Scan for the cell matching the given text and deliver its (x, y) coordinate at center. 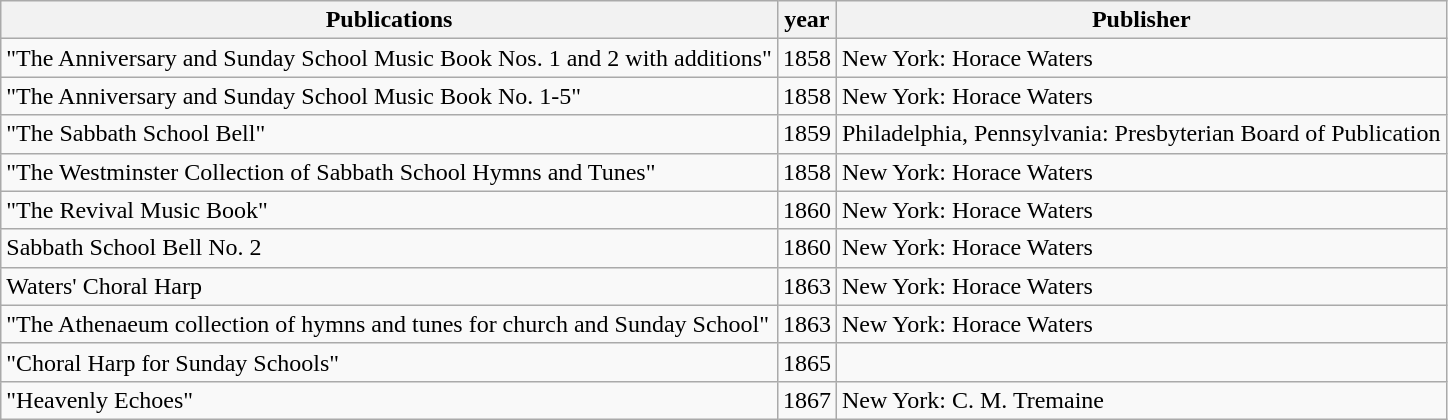
"The Anniversary and Sunday School Music Book Nos. 1 and 2 with additions" (390, 58)
"Choral Harp for Sunday Schools" (390, 362)
New York: C. M. Tremaine (1141, 400)
Philadelphia, Pennsylvania: Presbyterian Board of Publication (1141, 134)
year (806, 20)
Waters' Choral Harp (390, 286)
"Heavenly Echoes" (390, 400)
Sabbath School Bell No. 2 (390, 248)
Publications (390, 20)
1865 (806, 362)
Publisher (1141, 20)
"The Sabbath School Bell" (390, 134)
"The Athenaeum collection of hymns and tunes for church and Sunday School" (390, 324)
1867 (806, 400)
"The Anniversary and Sunday School Music Book No. 1-5" (390, 96)
"The Westminster Collection of Sabbath School Hymns and Tunes" (390, 172)
1859 (806, 134)
"The Revival Music Book" (390, 210)
